Output the [x, y] coordinate of the center of the cell containing the given text.  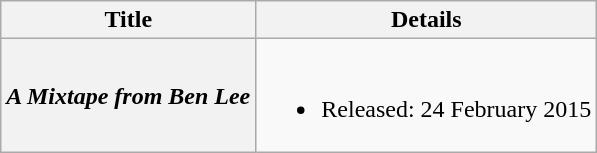
Released: 24 February 2015 [426, 96]
Details [426, 20]
A Mixtape from Ben Lee [128, 96]
Title [128, 20]
